Identify which cell holds the provided text, then report its [x, y] central coordinate. 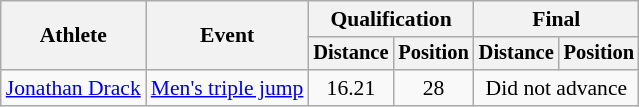
Men's triple jump [228, 88]
Event [228, 36]
Qualification [390, 19]
16.21 [350, 88]
Did not advance [556, 88]
Jonathan Drack [74, 88]
28 [433, 88]
Athlete [74, 36]
Final [556, 19]
